Return the [X, Y] coordinate for the center point of the cell that contains the specified text.  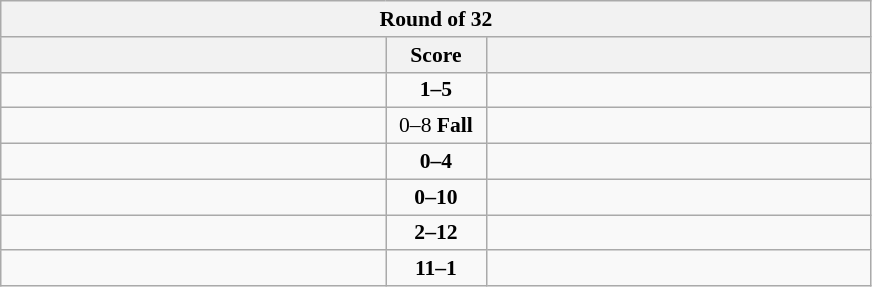
0–8 Fall [436, 126]
11–1 [436, 269]
2–12 [436, 233]
0–4 [436, 162]
Score [436, 55]
0–10 [436, 197]
Round of 32 [436, 19]
1–5 [436, 90]
